Pinpoint the cell where the given text exists, returning its [X, Y] midpoint coordinate. 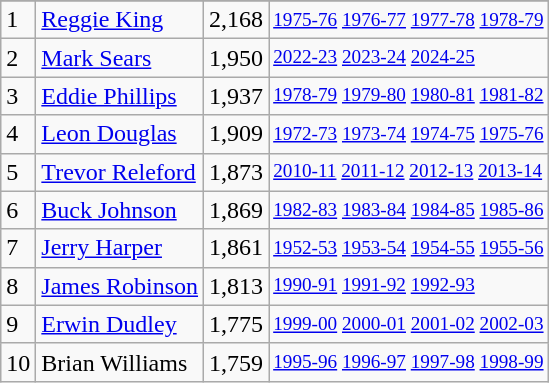
2 [18, 58]
1972-73 1973-74 1974-75 1975-76 [408, 134]
1952-53 1953-54 1954-55 1955-56 [408, 248]
Erwin Dudley [120, 324]
2010-11 2011-12 2012-13 2013-14 [408, 172]
5 [18, 172]
1,950 [236, 58]
Leon Douglas [120, 134]
1,813 [236, 286]
1,909 [236, 134]
1,775 [236, 324]
Brian Williams [120, 362]
1 [18, 20]
Mark Sears [120, 58]
2022-23 2023-24 2024-25 [408, 58]
1999-00 2000-01 2001-02 2002-03 [408, 324]
1975-76 1976-77 1977-78 1978-79 [408, 20]
Buck Johnson [120, 210]
3 [18, 96]
Jerry Harper [120, 248]
James Robinson [120, 286]
Reggie King [120, 20]
2,168 [236, 20]
1,759 [236, 362]
1,937 [236, 96]
1978-79 1979-80 1980-81 1981-82 [408, 96]
1,873 [236, 172]
Eddie Phillips [120, 96]
10 [18, 362]
4 [18, 134]
6 [18, 210]
1982-83 1983-84 1984-85 1985-86 [408, 210]
1,861 [236, 248]
9 [18, 324]
Trevor Releford [120, 172]
1995-96 1996-97 1997-98 1998-99 [408, 362]
1,869 [236, 210]
1990-91 1991-92 1992-93 [408, 286]
7 [18, 248]
8 [18, 286]
